Identify which cell holds the provided text, then report its (X, Y) central coordinate. 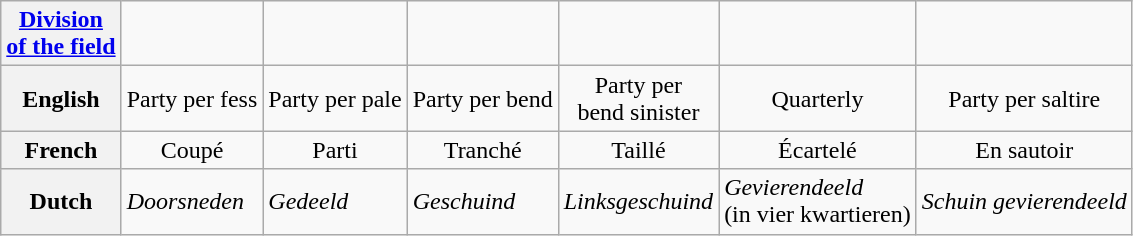
Coupé (192, 150)
French (61, 150)
Geschuind (482, 202)
English (61, 98)
Party per fess (192, 98)
Party perbend sinister (638, 98)
En sautoir (1024, 150)
Gedeeld (335, 202)
Écartelé (818, 150)
Gevierendeeld(in vier kwartieren) (818, 202)
Taillé (638, 150)
Party per pale (335, 98)
Dutch (61, 202)
Party per bend (482, 98)
Quarterly (818, 98)
Party per saltire (1024, 98)
Linksgeschuind (638, 202)
Divisionof the field (61, 34)
Schuin gevierendeeld (1024, 202)
Parti (335, 150)
Tranché (482, 150)
Doorsneden (192, 202)
